From the cell containing the given text, extract its center point as [x, y] coordinate. 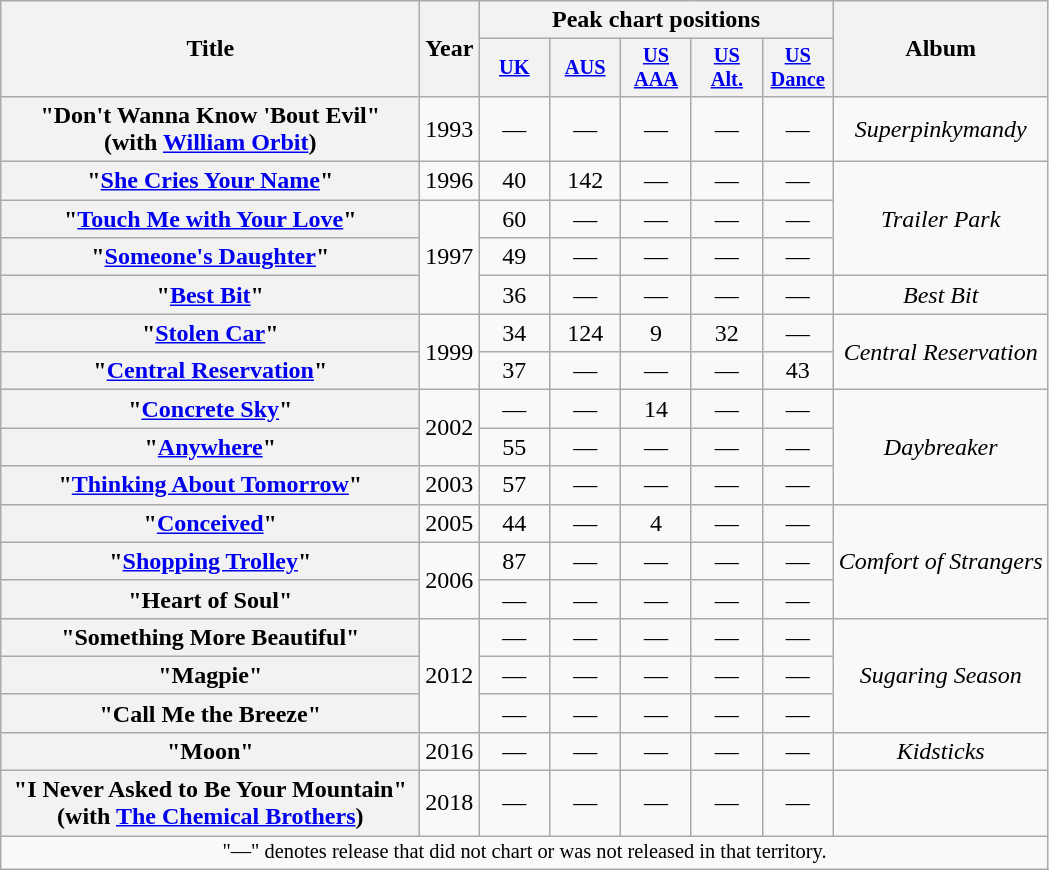
Comfort of Strangers [940, 561]
Sugaring Season [940, 675]
"I Never Asked to Be Your Mountain"(with The Chemical Brothers) [210, 804]
2016 [450, 751]
4 [656, 523]
UK [514, 68]
"Someone's Daughter" [210, 257]
14 [656, 409]
"Don't Wanna Know 'Bout Evil"(with William Orbit) [210, 128]
Kidsticks [940, 751]
60 [514, 219]
1997 [450, 257]
"Moon" [210, 751]
142 [586, 181]
"Thinking About Tomorrow" [210, 485]
2005 [450, 523]
USDance [798, 68]
Year [450, 49]
2006 [450, 580]
"Anywhere" [210, 447]
32 [726, 333]
34 [514, 333]
49 [514, 257]
"Magpie" [210, 675]
AUS [586, 68]
"Central Reservation" [210, 371]
USAlt. [726, 68]
Peak chart positions [656, 20]
1996 [450, 181]
US AAA [656, 68]
"Best Bit" [210, 295]
1999 [450, 352]
"Concrete Sky" [210, 409]
57 [514, 485]
Trailer Park [940, 219]
55 [514, 447]
Album [940, 49]
Best Bit [940, 295]
87 [514, 561]
"Something More Beautiful" [210, 637]
"Shopping Trolley" [210, 561]
2018 [450, 804]
Superpinkymandy [940, 128]
"Stolen Car" [210, 333]
Title [210, 49]
"Touch Me with Your Love" [210, 219]
"—" denotes release that did not chart or was not released in that territory. [524, 853]
43 [798, 371]
2002 [450, 428]
36 [514, 295]
Daybreaker [940, 447]
2003 [450, 485]
"Call Me the Breeze" [210, 713]
40 [514, 181]
"She Cries Your Name" [210, 181]
"Conceived" [210, 523]
1993 [450, 128]
Central Reservation [940, 352]
124 [586, 333]
2012 [450, 675]
9 [656, 333]
37 [514, 371]
44 [514, 523]
"Heart of Soul" [210, 599]
